Extract the (x, y) coordinate from the center of the cell holding the provided text.  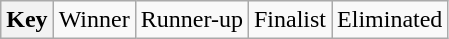
Eliminated (390, 20)
Key (27, 20)
Winner (94, 20)
Runner-up (192, 20)
Finalist (290, 20)
